Provide the (x, y) coordinate of the cell's center where the given text is located.  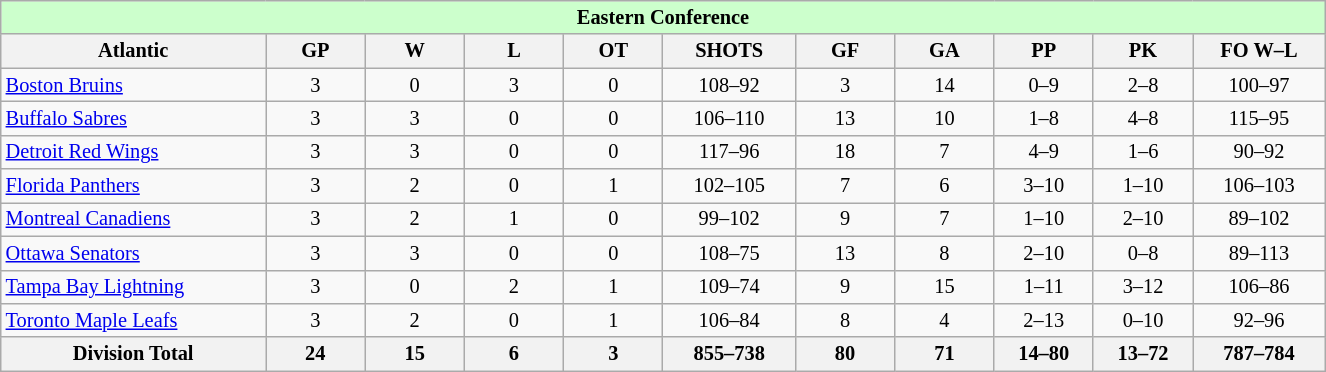
4–9 (1044, 152)
Boston Bruins (134, 85)
Division Total (134, 354)
2–13 (1044, 320)
99–102 (729, 219)
14 (944, 85)
0–10 (1142, 320)
0–8 (1142, 253)
92–96 (1260, 320)
1–11 (1044, 287)
855–738 (729, 354)
4 (944, 320)
117–96 (729, 152)
GA (944, 51)
102–105 (729, 186)
2–8 (1142, 85)
PK (1142, 51)
1–6 (1142, 152)
OT (614, 51)
80 (844, 354)
FO W–L (1260, 51)
3–12 (1142, 287)
4–8 (1142, 118)
Toronto Maple Leafs (134, 320)
Atlantic (134, 51)
13–72 (1142, 354)
GP (316, 51)
106–110 (729, 118)
W (414, 51)
18 (844, 152)
1–8 (1044, 118)
109–74 (729, 287)
3–10 (1044, 186)
SHOTS (729, 51)
PP (1044, 51)
GF (844, 51)
24 (316, 354)
100–97 (1260, 85)
115–95 (1260, 118)
Montreal Canadiens (134, 219)
10 (944, 118)
106–103 (1260, 186)
108–75 (729, 253)
14–80 (1044, 354)
71 (944, 354)
Florida Panthers (134, 186)
89–113 (1260, 253)
Ottawa Senators (134, 253)
0–9 (1044, 85)
106–86 (1260, 287)
90–92 (1260, 152)
Tampa Bay Lightning (134, 287)
787–784 (1260, 354)
L (514, 51)
Eastern Conference (663, 17)
Detroit Red Wings (134, 152)
89–102 (1260, 219)
108–92 (729, 85)
106–84 (729, 320)
Buffalo Sabres (134, 118)
